From the cell containing the given text, extract its center point as (x, y) coordinate. 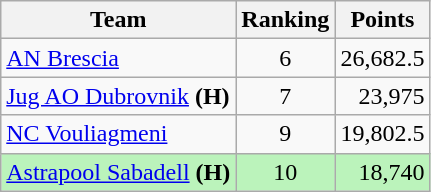
AN Brescia (118, 58)
Points (382, 20)
9 (286, 134)
26,682.5 (382, 58)
Jug AO Dubrovnik (H) (118, 96)
NC Vouliagmeni (118, 134)
23,975 (382, 96)
Team (118, 20)
Ranking (286, 20)
19,802.5 (382, 134)
7 (286, 96)
18,740 (382, 172)
Astrapool Sabadell (H) (118, 172)
10 (286, 172)
6 (286, 58)
